Locate the cell with the specified text and output its [x, y] center coordinate. 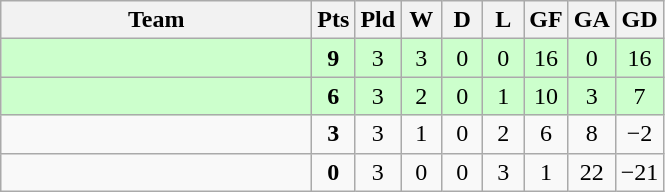
−21 [640, 172]
9 [334, 58]
7 [640, 96]
Team [156, 20]
8 [592, 134]
W [422, 20]
GF [546, 20]
−2 [640, 134]
GD [640, 20]
10 [546, 96]
22 [592, 172]
Pts [334, 20]
GA [592, 20]
Pld [378, 20]
L [504, 20]
D [462, 20]
